For the text-containing cell, return its midpoint in (X, Y) coordinate format. 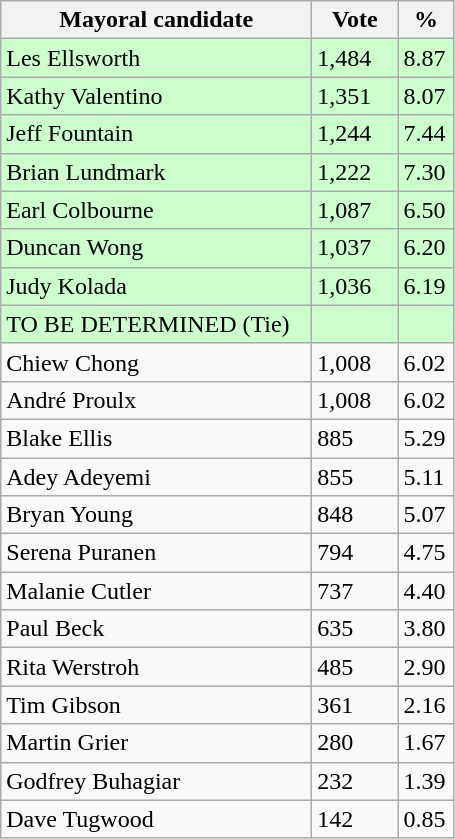
Duncan Wong (156, 248)
Adey Adeyemi (156, 477)
Martin Grier (156, 743)
Judy Kolada (156, 286)
Serena Puranen (156, 553)
1,222 (355, 172)
794 (355, 553)
6.50 (426, 210)
0.85 (426, 819)
6.19 (426, 286)
232 (355, 781)
5.11 (426, 477)
Les Ellsworth (156, 58)
TO BE DETERMINED (Tie) (156, 324)
2.16 (426, 705)
Blake Ellis (156, 438)
Brian Lundmark (156, 172)
Tim Gibson (156, 705)
1,351 (355, 96)
1,087 (355, 210)
Godfrey Buhagiar (156, 781)
7.44 (426, 134)
Earl Colbourne (156, 210)
Paul Beck (156, 629)
7.30 (426, 172)
6.20 (426, 248)
142 (355, 819)
5.29 (426, 438)
737 (355, 591)
8.07 (426, 96)
5.07 (426, 515)
% (426, 20)
1,484 (355, 58)
Mayoral candidate (156, 20)
Jeff Fountain (156, 134)
Malanie Cutler (156, 591)
Bryan Young (156, 515)
2.90 (426, 667)
280 (355, 743)
Vote (355, 20)
8.87 (426, 58)
1.39 (426, 781)
Chiew Chong (156, 362)
848 (355, 515)
1.67 (426, 743)
Dave Tugwood (156, 819)
4.75 (426, 553)
855 (355, 477)
485 (355, 667)
1,037 (355, 248)
André Proulx (156, 400)
Kathy Valentino (156, 96)
361 (355, 705)
635 (355, 629)
3.80 (426, 629)
885 (355, 438)
1,036 (355, 286)
Rita Werstroh (156, 667)
4.40 (426, 591)
1,244 (355, 134)
